Output the [x, y] coordinate of the center of the cell containing the given text.  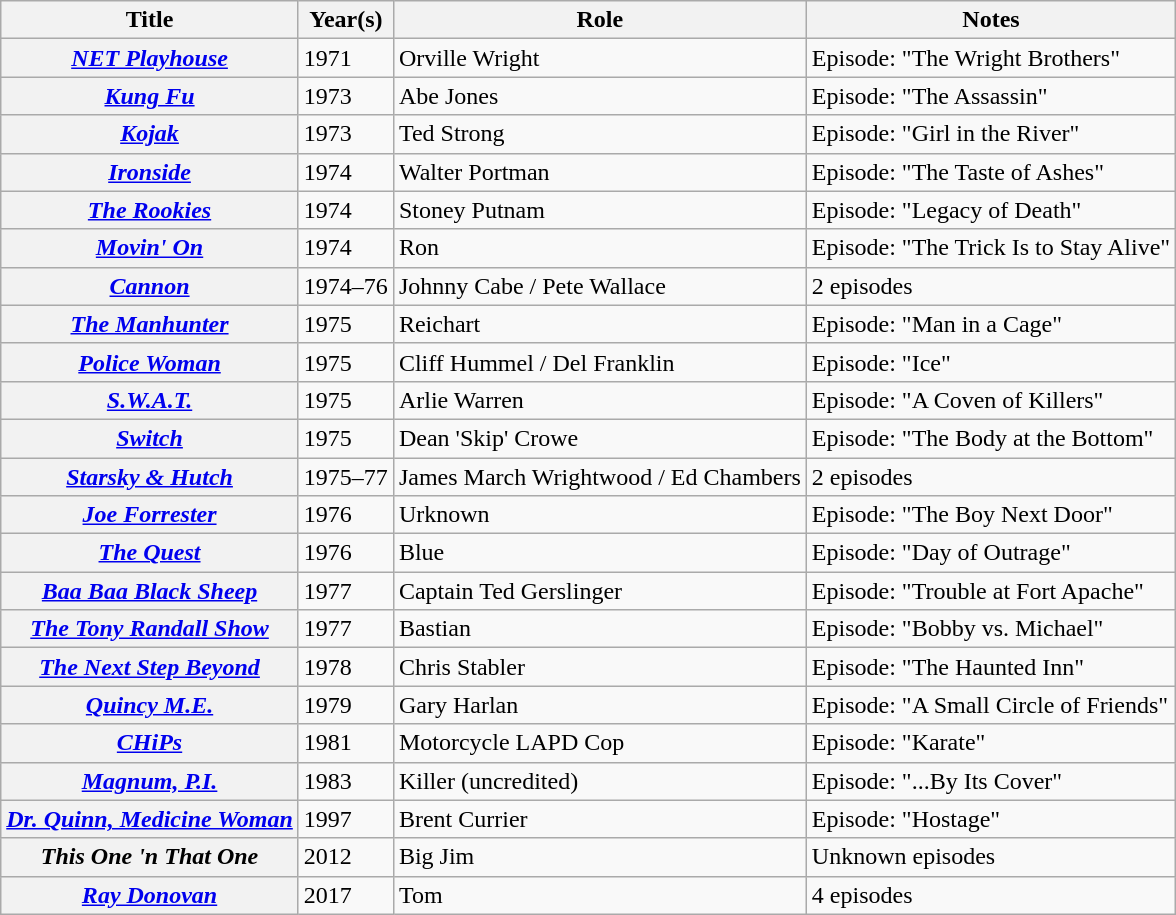
Episode: "Ice" [990, 362]
Switch [150, 438]
Episode: "Hostage" [990, 819]
Johnny Cabe / Pete Wallace [600, 286]
Title [150, 20]
1971 [346, 58]
Episode: "A Small Circle of Friends" [990, 705]
Orville Wright [600, 58]
Baa Baa Black Sheep [150, 591]
Episode: "Karate" [990, 743]
Ted Strong [600, 134]
1974–76 [346, 286]
2012 [346, 857]
Police Woman [150, 362]
Cannon [150, 286]
Bastian [600, 629]
2017 [346, 895]
The Next Step Beyond [150, 667]
Ray Donovan [150, 895]
The Tony Randall Show [150, 629]
Role [600, 20]
Dean 'Skip' Crowe [600, 438]
The Quest [150, 553]
Captain Ted Gerslinger [600, 591]
4 episodes [990, 895]
CHiPs [150, 743]
Tom [600, 895]
Episode: "The Boy Next Door" [990, 515]
Episode: "Day of Outrage" [990, 553]
Cliff Hummel / Del Franklin [600, 362]
1975–77 [346, 477]
Episode: "The Trick Is to Stay Alive" [990, 248]
Ironside [150, 172]
Stoney Putnam [600, 210]
Episode: "...By Its Cover" [990, 781]
Movin' On [150, 248]
Episode: "Legacy of Death" [990, 210]
Kojak [150, 134]
Reichart [600, 324]
Episode: "The Wright Brothers" [990, 58]
Episode: "Trouble at Fort Apache" [990, 591]
1979 [346, 705]
Blue [600, 553]
1983 [346, 781]
Magnum, P.I. [150, 781]
Motorcycle LAPD Cop [600, 743]
Dr. Quinn, Medicine Woman [150, 819]
Abe Jones [600, 96]
Notes [990, 20]
Episode: "The Assassin" [990, 96]
NET Playhouse [150, 58]
Starsky & Hutch [150, 477]
Episode: "Man in a Cage" [990, 324]
Brent Currier [600, 819]
Walter Portman [600, 172]
Unknown episodes [990, 857]
This One 'n That One [150, 857]
Quincy M.E. [150, 705]
James March Wrightwood / Ed Chambers [600, 477]
Year(s) [346, 20]
The Rookies [150, 210]
1981 [346, 743]
Joe Forrester [150, 515]
Urknown [600, 515]
Episode: "Girl in the River" [990, 134]
Episode: "A Coven of Killers" [990, 400]
S.W.A.T. [150, 400]
Killer (uncredited) [600, 781]
Episode: "The Taste of Ashes" [990, 172]
Gary Harlan [600, 705]
Episode: "Bobby vs. Michael" [990, 629]
Arlie Warren [600, 400]
The Manhunter [150, 324]
Episode: "The Haunted Inn" [990, 667]
1997 [346, 819]
Episode: "The Body at the Bottom" [990, 438]
Kung Fu [150, 96]
Ron [600, 248]
1978 [346, 667]
Chris Stabler [600, 667]
Big Jim [600, 857]
